Determine the (x, y) coordinate at the center of the cell enclosing the given text.  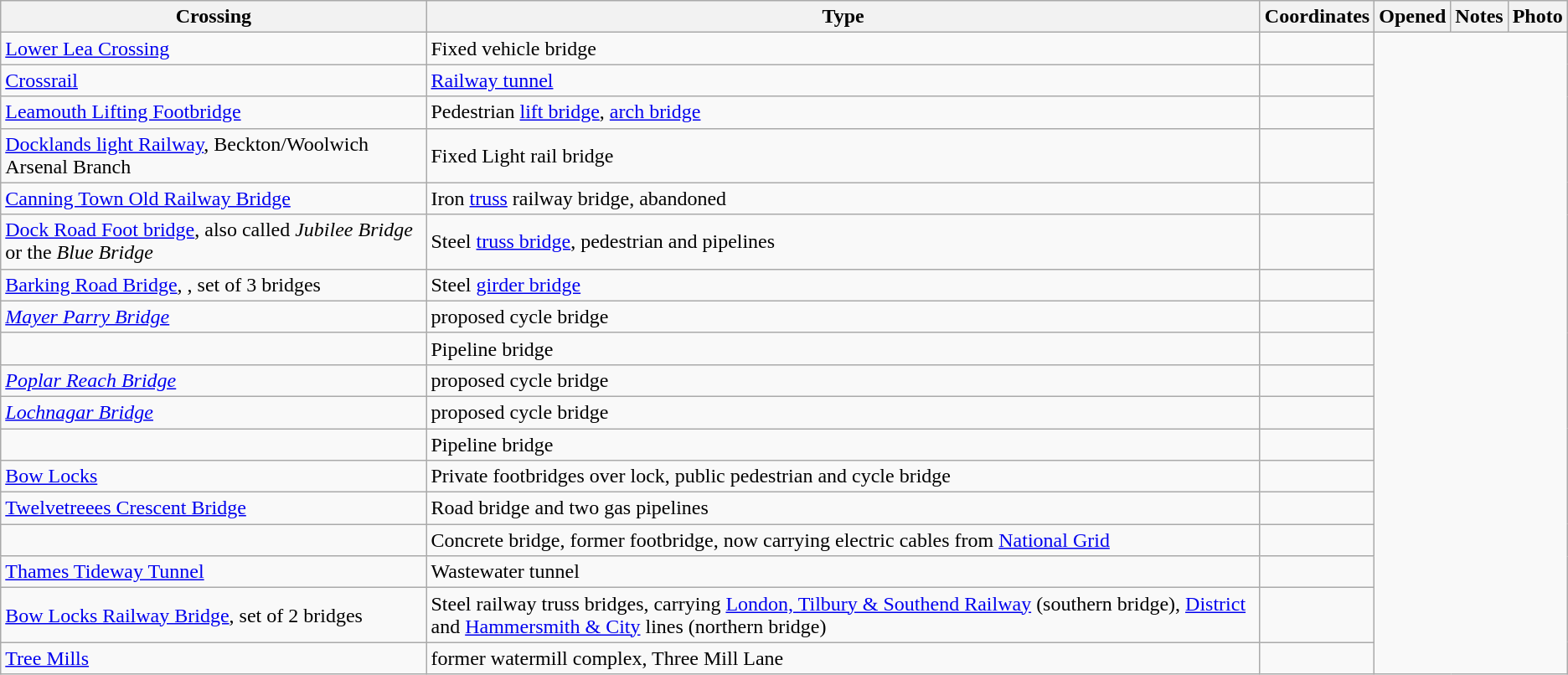
Type (843, 17)
Mayer Parry Bridge (214, 317)
Steel truss bridge, pedestrian and pipelines (843, 241)
Coordinates (1317, 17)
Twelvetreees Crescent Bridge (214, 508)
Notes (1479, 17)
Docklands light Railway, Beckton/Woolwich Arsenal Branch (214, 156)
Fixed vehicle bridge (843, 49)
former watermill complex, Three Mill Lane (843, 658)
Crossing (214, 17)
Road bridge and two gas pipelines (843, 508)
Bow Locks (214, 477)
Iron truss railway bridge, abandoned (843, 198)
Poplar Reach Bridge (214, 380)
Steel railway truss bridges, carrying London, Tilbury & Southend Railway (southern bridge), District and Hammersmith & City lines (northern bridge) (843, 615)
Pedestrian lift bridge, arch bridge (843, 112)
Dock Road Foot bridge, also called Jubilee Bridge or the Blue Bridge (214, 241)
Canning Town Old Railway Bridge (214, 198)
Opened (1412, 17)
Railway tunnel (843, 80)
Fixed Light rail bridge (843, 156)
Lochnagar Bridge (214, 412)
Private footbridges over lock, public pedestrian and cycle bridge (843, 477)
Barking Road Bridge, , set of 3 bridges (214, 285)
Lower Lea Crossing (214, 49)
Tree Mills (214, 658)
Concrete bridge, former footbridge, now carrying electric cables from National Grid (843, 540)
Wastewater tunnel (843, 572)
Photo (1538, 17)
Thames Tideway Tunnel (214, 572)
Leamouth Lifting Footbridge (214, 112)
Bow Locks Railway Bridge, set of 2 bridges (214, 615)
Steel girder bridge (843, 285)
Crossrail (214, 80)
